Scan for the cell matching the given text and deliver its (X, Y) coordinate at center. 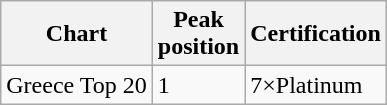
Greece Top 20 (77, 85)
Peakposition (198, 34)
Chart (77, 34)
7×Platinum (316, 85)
1 (198, 85)
Certification (316, 34)
